Locate the cell with the specified text and output its [x, y] center coordinate. 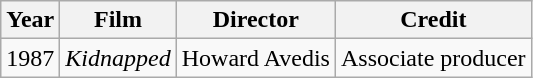
Credit [433, 20]
Kidnapped [118, 58]
Howard Avedis [256, 58]
Director [256, 20]
Year [30, 20]
Associate producer [433, 58]
1987 [30, 58]
Film [118, 20]
